Scan for the cell matching the given text and deliver its (x, y) coordinate at center. 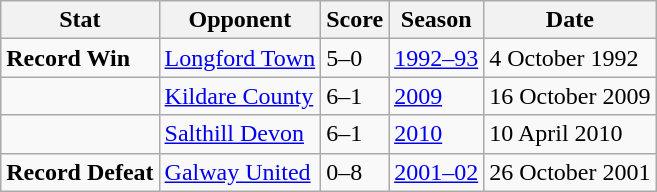
0–8 (355, 172)
Record Defeat (80, 172)
Score (355, 20)
Stat (80, 20)
Record Win (80, 58)
1992–93 (436, 58)
Kildare County (240, 96)
2001–02 (436, 172)
Salthill Devon (240, 134)
Season (436, 20)
10 April 2010 (570, 134)
Longford Town (240, 58)
2009 (436, 96)
Date (570, 20)
16 October 2009 (570, 96)
4 October 1992 (570, 58)
2010 (436, 134)
Opponent (240, 20)
5–0 (355, 58)
Galway United (240, 172)
26 October 2001 (570, 172)
